Output the [x, y] coordinate of the center of the cell containing the given text.  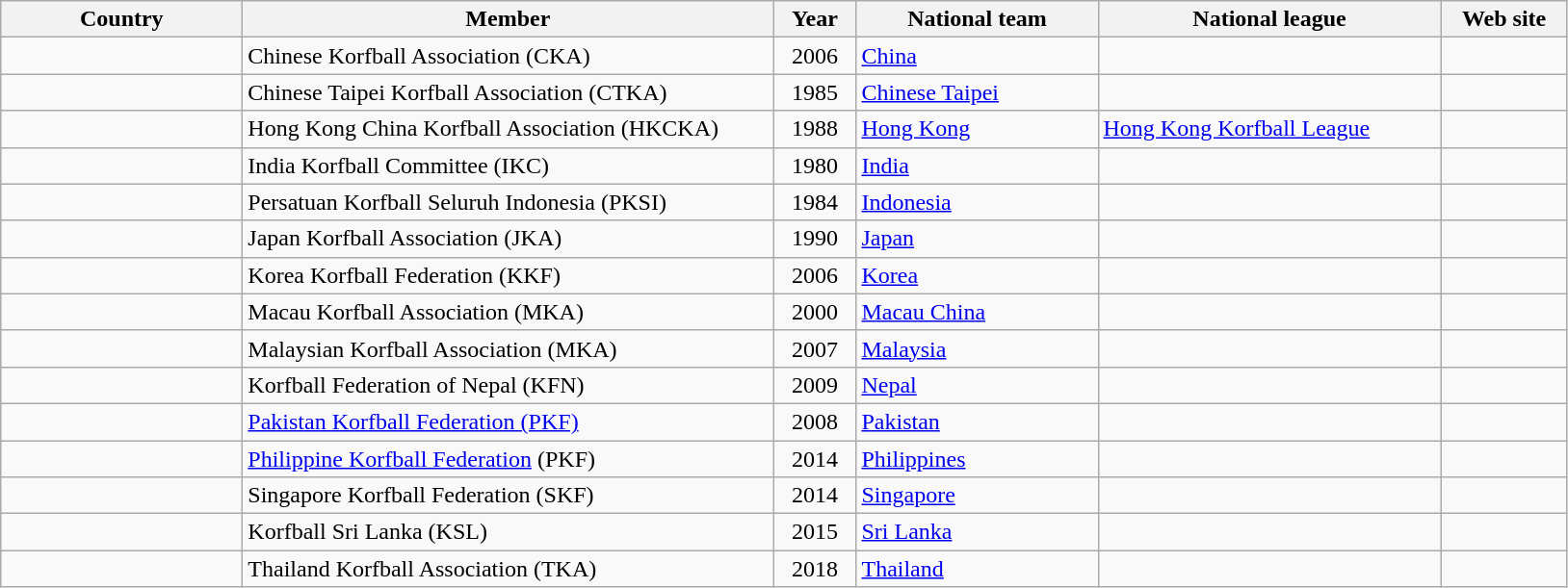
Chinese Korfball Association (CKA) [509, 56]
Pakistan [977, 422]
Malaysia [977, 348]
2008 [815, 422]
Singapore Korfball Federation (SKF) [509, 496]
China [977, 56]
Chinese Taipei Korfball Association (CTKA) [509, 92]
Pakistan Korfball Federation (PKF) [509, 422]
1980 [815, 166]
Persatuan Korfball Seluruh Indonesia (PKSI) [509, 202]
National team [977, 19]
Year [815, 19]
National league [1269, 19]
Philippines [977, 459]
Thailand Korfball Association (TKA) [509, 569]
Chinese Taipei [977, 92]
Member [509, 19]
2018 [815, 569]
Macau China [977, 312]
India [977, 166]
Web site [1504, 19]
Korfball Federation of Nepal (KFN) [509, 385]
Indonesia [977, 202]
Philippine Korfball Federation (PKF) [509, 459]
Hong Kong Korfball League [1269, 129]
2007 [815, 348]
Sri Lanka [977, 532]
Korea Korfball Federation (KKF) [509, 275]
1984 [815, 202]
2015 [815, 532]
1985 [815, 92]
Hong Kong China Korfball Association (HKCKA) [509, 129]
Japan Korfball Association (JKA) [509, 239]
Hong Kong [977, 129]
Singapore [977, 496]
2009 [815, 385]
Korfball Sri Lanka (KSL) [509, 532]
Malaysian Korfball Association (MKA) [509, 348]
India Korfball Committee (IKC) [509, 166]
2000 [815, 312]
Japan [977, 239]
Country [121, 19]
Macau Korfball Association (MKA) [509, 312]
1988 [815, 129]
Korea [977, 275]
Nepal [977, 385]
1990 [815, 239]
Thailand [977, 569]
